Extract the [x, y] coordinate from the center of the cell holding the provided text.  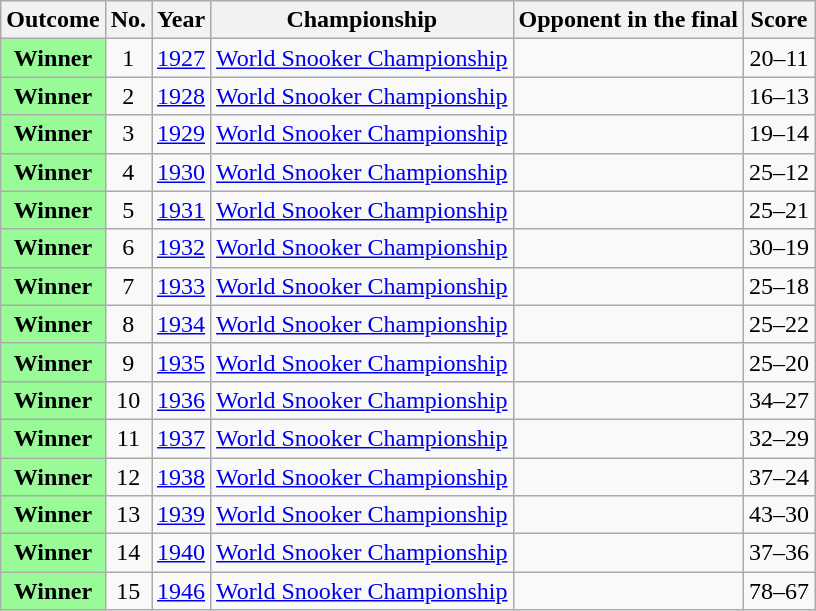
15 [128, 591]
37–24 [780, 477]
1930 [182, 172]
25–12 [780, 172]
1929 [182, 134]
4 [128, 172]
25–20 [780, 362]
37–36 [780, 553]
16–13 [780, 96]
1946 [182, 591]
1937 [182, 438]
1938 [182, 477]
11 [128, 438]
6 [128, 248]
1933 [182, 286]
9 [128, 362]
14 [128, 553]
1 [128, 58]
1927 [182, 58]
78–67 [780, 591]
25–18 [780, 286]
34–27 [780, 400]
13 [128, 515]
8 [128, 324]
3 [128, 134]
20–11 [780, 58]
1932 [182, 248]
Outcome [53, 20]
1940 [182, 553]
No. [128, 20]
12 [128, 477]
Year [182, 20]
30–19 [780, 248]
1928 [182, 96]
32–29 [780, 438]
1931 [182, 210]
Score [780, 20]
10 [128, 400]
25–22 [780, 324]
Opponent in the final [628, 20]
2 [128, 96]
5 [128, 210]
19–14 [780, 134]
43–30 [780, 515]
25–21 [780, 210]
1936 [182, 400]
1934 [182, 324]
1939 [182, 515]
1935 [182, 362]
Championship [362, 20]
7 [128, 286]
